Output the [x, y] coordinate of the center of the cell containing the given text.  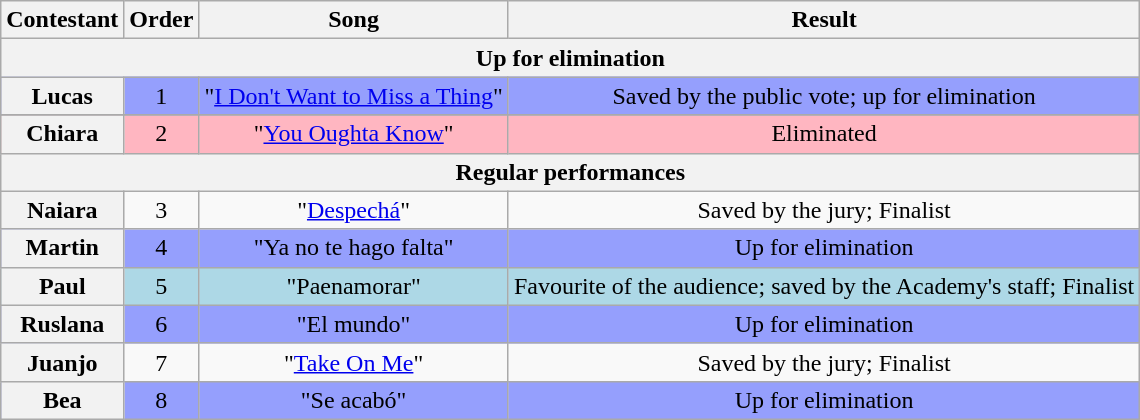
"Despechá" [354, 210]
Naiara [62, 210]
Lucas [62, 96]
Result [824, 20]
"You Oughta Know" [354, 134]
Chiara [62, 134]
"I Don't Want to Miss a Thing" [354, 96]
Paul [62, 286]
Juanjo [62, 362]
Saved by the public vote; up for elimination [824, 96]
7 [162, 362]
1 [162, 96]
8 [162, 400]
Eliminated [824, 134]
"Take On Me" [354, 362]
"Se acabó" [354, 400]
"Ya no te hago falta" [354, 248]
2 [162, 134]
Favourite of the audience; saved by the Academy's staff; Finalist [824, 286]
"Paenamorar" [354, 286]
Song [354, 20]
"El mundo" [354, 324]
Ruslana [62, 324]
Martin [62, 248]
6 [162, 324]
4 [162, 248]
Bea [62, 400]
Regular performances [570, 172]
Order [162, 20]
3 [162, 210]
Contestant [62, 20]
5 [162, 286]
